Capture the cell that displays the provided text and extract its [x, y] central coordinate. 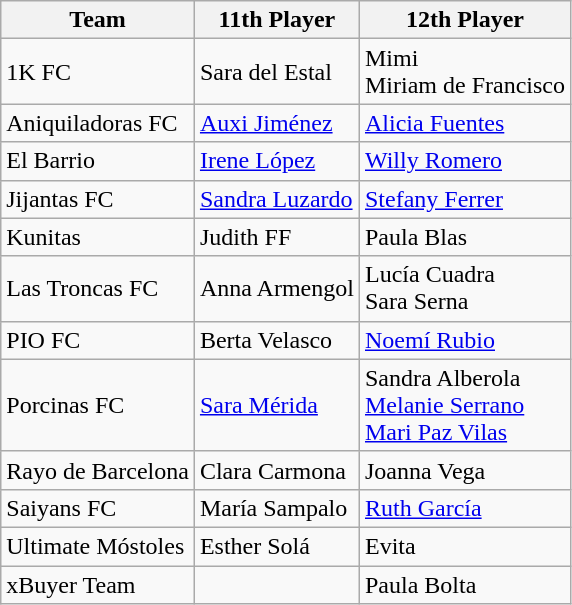
Berta Velasco [276, 340]
Kunitas [98, 237]
Sara Mérida [276, 405]
Porcinas FC [98, 405]
Joanna Vega [464, 470]
Sandra Luzardo [276, 199]
Las Troncas FC [98, 288]
Aniquiladoras FC [98, 123]
Auxi Jiménez [276, 123]
Team [98, 20]
Saiyans FC [98, 508]
Paula Bolta [464, 585]
Stefany Ferrer [464, 199]
Sara del Estal [276, 72]
Jijantas FC [98, 199]
Evita [464, 546]
Paula Blas [464, 237]
Esther Solá [276, 546]
Noemí Rubio [464, 340]
El Barrio [98, 161]
MimiMiriam de Francisco [464, 72]
PIO FC [98, 340]
12th Player [464, 20]
11th Player [276, 20]
Ruth García [464, 508]
Clara Carmona [276, 470]
Anna Armengol [276, 288]
Willy Romero [464, 161]
Rayo de Barcelona [98, 470]
Alicia Fuentes [464, 123]
xBuyer Team [98, 585]
Sandra AlberolaMelanie SerranoMari Paz Vilas [464, 405]
María Sampalo [276, 508]
1K FC [98, 72]
Lucía CuadraSara Serna [464, 288]
Irene López [276, 161]
Judith FF [276, 237]
Ultimate Móstoles [98, 546]
